Pinpoint the cell where the given text exists, returning its [X, Y] midpoint coordinate. 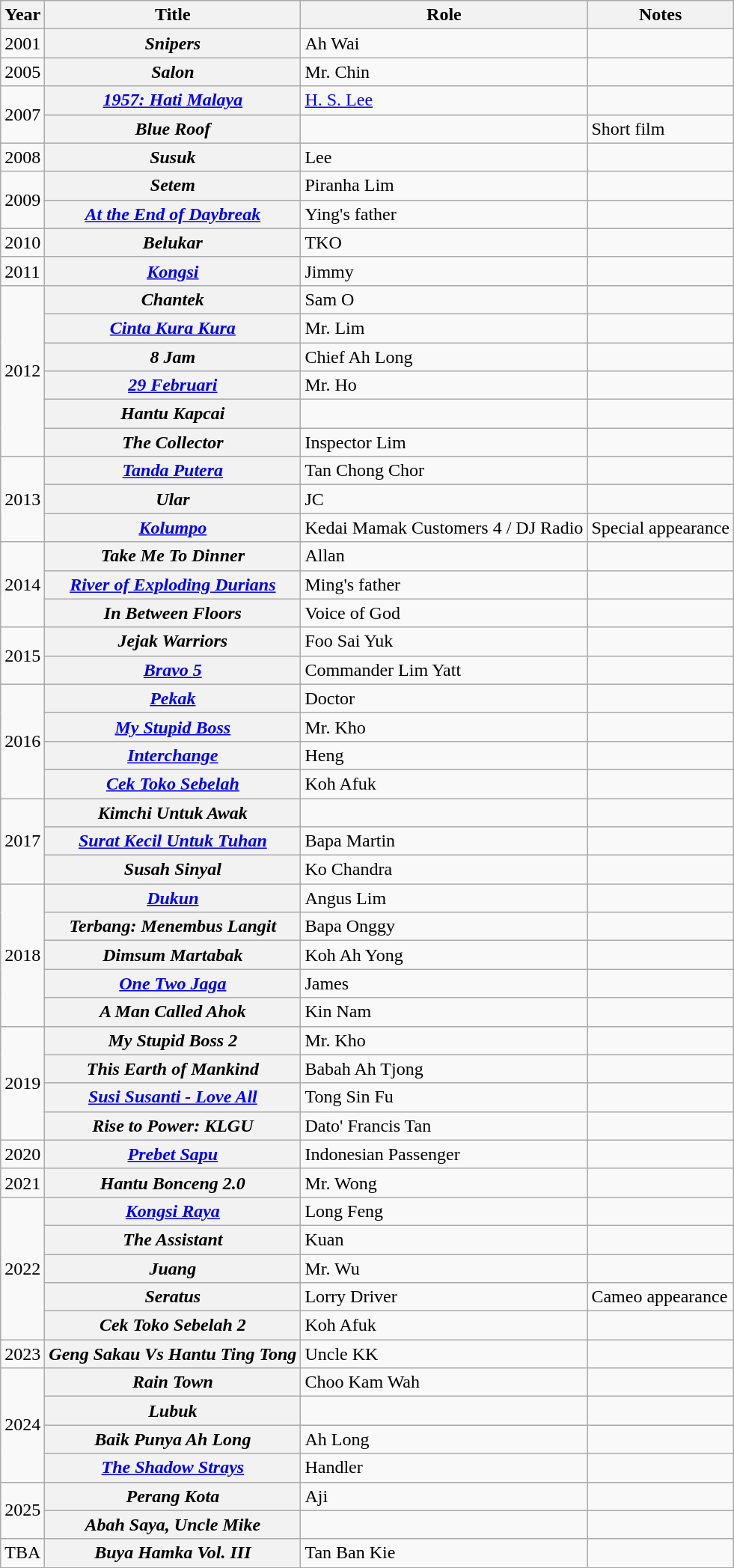
Ming's father [444, 585]
Commander Lim Yatt [444, 670]
At the End of Daybreak [173, 214]
Koh Ah Yong [444, 955]
2019 [22, 1083]
Setem [173, 186]
8 Jam [173, 357]
Interchange [173, 755]
Kimchi Untuk Awak [173, 812]
Rise to Power: KLGU [173, 1126]
Notes [661, 15]
Ah Wai [444, 43]
Snipers [173, 43]
The Shadow Strays [173, 1468]
Chief Ah Long [444, 357]
TBA [22, 1553]
River of Exploding Durians [173, 585]
Kuan [444, 1239]
Take Me To Dinner [173, 556]
Cinta Kura Kura [173, 328]
2020 [22, 1154]
Long Feng [444, 1211]
1957: Hati Malaya [173, 100]
2024 [22, 1425]
2014 [22, 585]
Baik Punya Ah Long [173, 1439]
Lee [444, 157]
Sam O [444, 299]
Seratus [173, 1297]
2025 [22, 1510]
Kongsi Raya [173, 1211]
Mr. Wu [444, 1269]
Heng [444, 755]
Bravo 5 [173, 670]
Ying's father [444, 214]
Buya Hamka Vol. III [173, 1553]
Cek Toko Sebelah 2 [173, 1326]
2009 [22, 200]
2023 [22, 1354]
Tan Chong Chor [444, 471]
Cameo appearance [661, 1297]
Tanda Putera [173, 471]
Hantu Kapcai [173, 414]
Chantek [173, 299]
Lorry Driver [444, 1297]
In Between Floors [173, 613]
Perang Kota [173, 1496]
Angus Lim [444, 898]
Blue Roof [173, 129]
Voice of God [444, 613]
Doctor [444, 698]
Mr. Lim [444, 328]
Handler [444, 1468]
Surat Kecil Untuk Tuhan [173, 841]
Jejak Warriors [173, 641]
Inspector Lim [444, 442]
Pekak [173, 698]
Salon [173, 72]
A Man Called Ahok [173, 1012]
2016 [22, 741]
2012 [22, 370]
Ular [173, 499]
2015 [22, 656]
Piranha Lim [444, 186]
Juang [173, 1269]
Mr. Wong [444, 1183]
2011 [22, 271]
One Two Jaga [173, 983]
Terbang: Menembus Langit [173, 927]
2007 [22, 115]
Short film [661, 129]
My Stupid Boss 2 [173, 1040]
2001 [22, 43]
Prebet Sapu [173, 1154]
Foo Sai Yuk [444, 641]
Aji [444, 1496]
The Collector [173, 442]
Dato' Francis Tan [444, 1126]
2022 [22, 1268]
Title [173, 15]
Babah Ah Tjong [444, 1069]
Abah Saya, Uncle Mike [173, 1525]
Geng Sakau Vs Hantu Ting Tong [173, 1354]
TKO [444, 242]
2017 [22, 841]
Rain Town [173, 1382]
Kongsi [173, 271]
Mr. Ho [444, 385]
2008 [22, 157]
JC [444, 499]
2010 [22, 242]
Tong Sin Fu [444, 1097]
James [444, 983]
Indonesian Passenger [444, 1154]
Susuk [173, 157]
2013 [22, 499]
H. S. Lee [444, 100]
Kin Nam [444, 1012]
Kedai Mamak Customers 4 / DJ Radio [444, 528]
Dukun [173, 898]
Ko Chandra [444, 870]
Allan [444, 556]
2005 [22, 72]
Uncle KK [444, 1354]
Bapa Martin [444, 841]
Special appearance [661, 528]
Susah Sinyal [173, 870]
Ah Long [444, 1439]
Lubuk [173, 1411]
My Stupid Boss [173, 727]
Susi Susanti - Love All [173, 1097]
Choo Kam Wah [444, 1382]
Dimsum Martabak [173, 955]
This Earth of Mankind [173, 1069]
Kolumpo [173, 528]
Mr. Chin [444, 72]
2018 [22, 955]
2021 [22, 1183]
Jimmy [444, 271]
Hantu Bonceng 2.0 [173, 1183]
The Assistant [173, 1239]
Belukar [173, 242]
Tan Ban Kie [444, 1553]
Bapa Onggy [444, 927]
Year [22, 15]
Role [444, 15]
Cek Toko Sebelah [173, 784]
29 Februari [173, 385]
